Identify which cell holds the provided text, then report its [x, y] central coordinate. 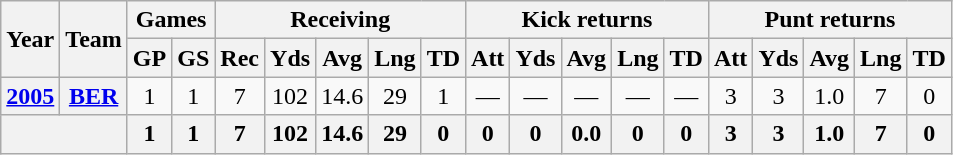
Punt returns [830, 20]
Kick returns [588, 20]
GS [194, 58]
Receiving [340, 20]
Rec [240, 58]
2005 [30, 96]
0.0 [586, 134]
GP [149, 58]
Games [170, 20]
Year [30, 39]
BER [94, 96]
Team [94, 39]
